Identify which cell holds the provided text, then report its (X, Y) central coordinate. 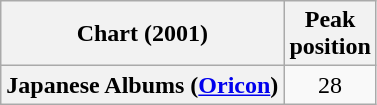
Japanese Albums (Oricon) (142, 85)
Peak position (330, 34)
Chart (2001) (142, 34)
28 (330, 85)
